Search for the cell housing the specified text and yield its (X, Y) center coordinate. 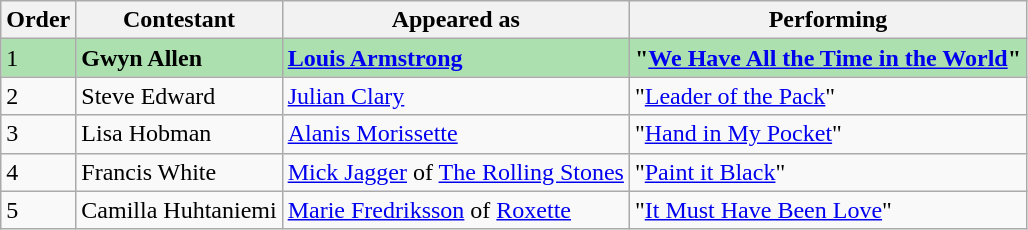
"Hand in My Pocket" (828, 134)
4 (38, 172)
Camilla Huhtaniemi (179, 210)
Louis Armstrong (456, 58)
Francis White (179, 172)
"We Have All the Time in the World" (828, 58)
3 (38, 134)
5 (38, 210)
Alanis Morissette (456, 134)
Mick Jagger of The Rolling Stones (456, 172)
"Paint it Black" (828, 172)
Gwyn Allen (179, 58)
Contestant (179, 20)
Appeared as (456, 20)
"It Must Have Been Love" (828, 210)
Performing (828, 20)
2 (38, 96)
Julian Clary (456, 96)
Marie Fredriksson of Roxette (456, 210)
1 (38, 58)
Steve Edward (179, 96)
Order (38, 20)
"Leader of the Pack" (828, 96)
Lisa Hobman (179, 134)
